Capture the cell that displays the provided text and extract its (X, Y) central coordinate. 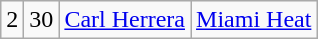
Carl Herrera (125, 20)
Miami Heat (254, 20)
30 (42, 20)
2 (12, 20)
